Find where the given text appears and provide that cell's center as [x, y] coordinate. 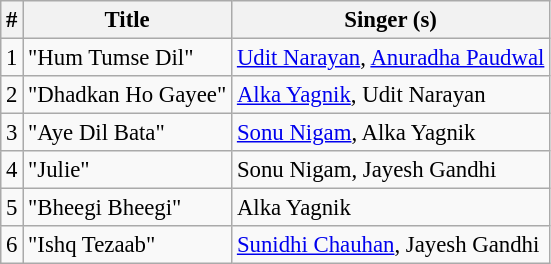
Alka Yagnik, Udit Narayan [391, 95]
"Hum Tumse Dil" [128, 58]
1 [12, 58]
"Ishq Tezaab" [128, 245]
# [12, 20]
Sonu Nigam, Jayesh Gandhi [391, 170]
Sunidhi Chauhan, Jayesh Gandhi [391, 245]
4 [12, 170]
"Dhadkan Ho Gayee" [128, 95]
5 [12, 208]
Alka Yagnik [391, 208]
"Julie" [128, 170]
Singer (s) [391, 20]
Udit Narayan, Anuradha Paudwal [391, 58]
6 [12, 245]
2 [12, 95]
Title [128, 20]
"Aye Dil Bata" [128, 133]
3 [12, 133]
"Bheegi Bheegi" [128, 208]
Sonu Nigam, Alka Yagnik [391, 133]
